Output the (x, y) coordinate of the center of the cell containing the given text.  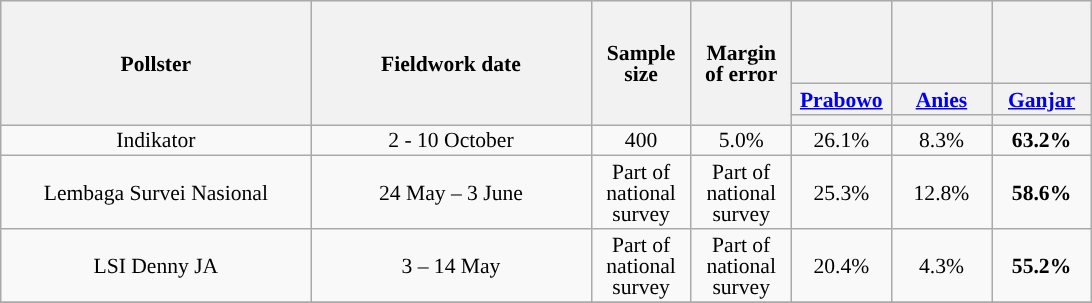
5.0% (741, 140)
400 (641, 140)
20.4% (841, 266)
Ganjar (1042, 100)
3 – 14 May (451, 266)
12.8% (941, 192)
58.6% (1042, 192)
4.3% (941, 266)
Margin of error (741, 63)
Prabowo (841, 100)
25.3% (841, 192)
Anies (941, 100)
2 - 10 October (451, 140)
63.2% (1042, 140)
24 May – 3 June (451, 192)
55.2% (1042, 266)
Fieldwork date (451, 63)
8.3% (941, 140)
Lembaga Survei Nasional (156, 192)
Pollster (156, 63)
26.1% (841, 140)
LSI Denny JA (156, 266)
Indikator (156, 140)
Sample size (641, 63)
